Provide the (X, Y) coordinate of the cell's center where the given text is located.  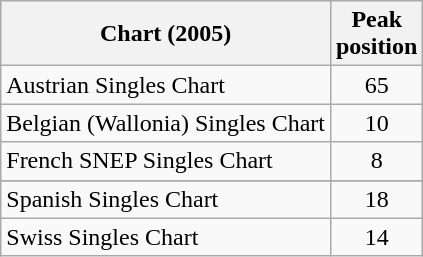
Austrian Singles Chart (166, 85)
Spanish Singles Chart (166, 199)
14 (376, 237)
Belgian (Wallonia) Singles Chart (166, 123)
French SNEP Singles Chart (166, 161)
18 (376, 199)
Peakposition (376, 34)
65 (376, 85)
8 (376, 161)
Swiss Singles Chart (166, 237)
Chart (2005) (166, 34)
10 (376, 123)
